Identify which cell holds the provided text, then report its [x, y] central coordinate. 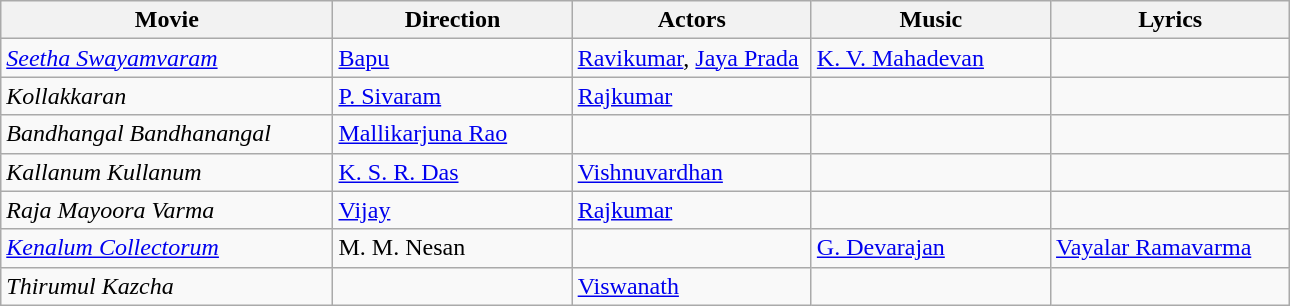
Viswanath [692, 286]
Direction [452, 20]
Thirumul Kazcha [167, 286]
Vishnuvardhan [692, 172]
Mallikarjuna Rao [452, 134]
Kallanum Kullanum [167, 172]
Kenalum Collectorum [167, 248]
Kollakkaran [167, 96]
P. Sivaram [452, 96]
Seetha Swayamvaram [167, 58]
K. S. R. Das [452, 172]
Bandhangal Bandhanangal [167, 134]
Actors [692, 20]
K. V. Mahadevan [930, 58]
Lyrics [1170, 20]
Vijay [452, 210]
M. M. Nesan [452, 248]
Movie [167, 20]
Music [930, 20]
Vayalar Ramavarma [1170, 248]
Ravikumar, Jaya Prada [692, 58]
Bapu [452, 58]
G. Devarajan [930, 248]
Raja Mayoora Varma [167, 210]
